Provide the (x, y) coordinate of the cell's center where the given text is located.  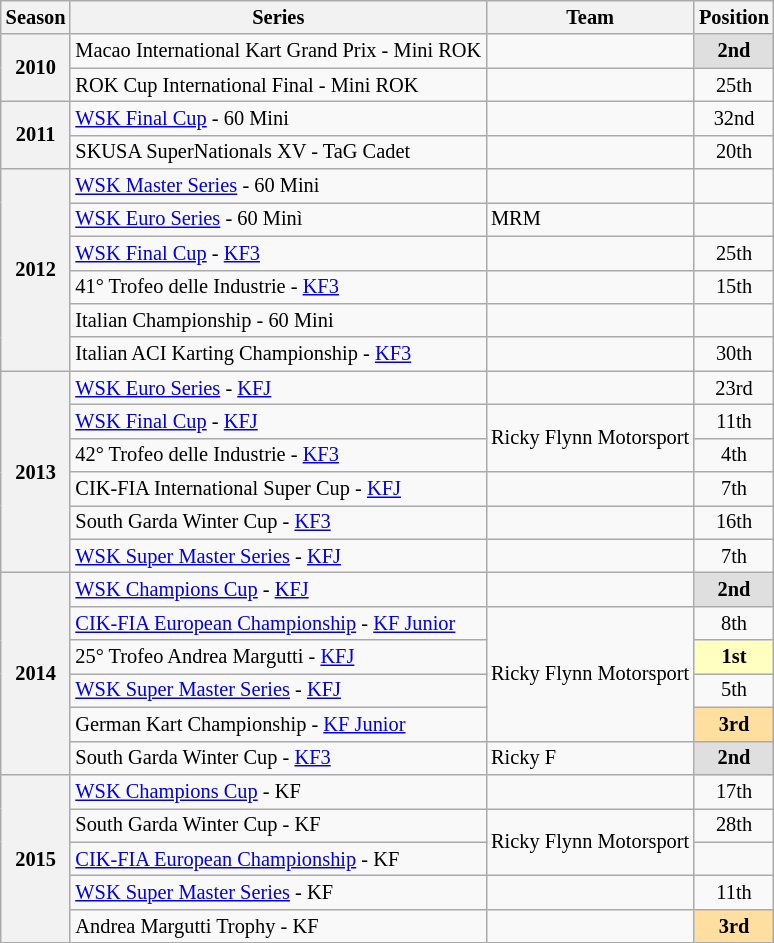
WSK Euro Series - 60 Minì (278, 219)
South Garda Winter Cup - KF (278, 825)
5th (734, 690)
German Kart Championship - KF Junior (278, 724)
2013 (36, 472)
32nd (734, 118)
SKUSA SuperNationals XV - TaG Cadet (278, 152)
2012 (36, 270)
Position (734, 17)
Italian Championship - 60 Mini (278, 320)
1st (734, 657)
CIK-FIA International Super Cup - KFJ (278, 489)
2010 (36, 68)
Macao International Kart Grand Prix - Mini ROK (278, 51)
2014 (36, 673)
CIK-FIA European Championship - KF (278, 859)
15th (734, 287)
Series (278, 17)
WSK Final Cup - KF3 (278, 253)
8th (734, 623)
41° Trofeo delle Industrie - KF3 (278, 287)
WSK Final Cup - 60 Mini (278, 118)
2011 (36, 134)
WSK Master Series - 60 Mini (278, 186)
2015 (36, 858)
WSK Champions Cup - KFJ (278, 589)
16th (734, 522)
CIK-FIA European Championship - KF Junior (278, 623)
Italian ACI Karting Championship - KF3 (278, 354)
Team (590, 17)
WSK Final Cup - KFJ (278, 421)
WSK Super Master Series - KF (278, 892)
ROK Cup International Final - Mini ROK (278, 85)
28th (734, 825)
Season (36, 17)
Ricky F (590, 758)
Andrea Margutti Trophy - KF (278, 926)
17th (734, 791)
30th (734, 354)
WSK Champions Cup - KF (278, 791)
23rd (734, 388)
20th (734, 152)
4th (734, 455)
MRM (590, 219)
WSK Euro Series - KFJ (278, 388)
42° Trofeo delle Industrie - KF3 (278, 455)
25° Trofeo Andrea Margutti - KFJ (278, 657)
